Find where the given text appears and provide that cell's center as (X, Y) coordinate. 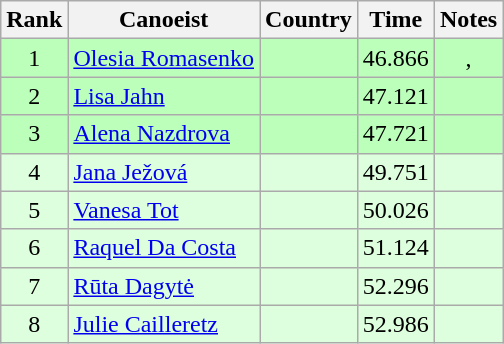
Julie Cailleretz (164, 324)
51.124 (396, 248)
Alena Nazdrova (164, 134)
52.986 (396, 324)
47.721 (396, 134)
3 (34, 134)
Vanesa Tot (164, 210)
1 (34, 58)
Country (309, 20)
7 (34, 286)
Jana Ježová (164, 172)
46.866 (396, 58)
, (468, 58)
2 (34, 96)
6 (34, 248)
8 (34, 324)
49.751 (396, 172)
Rūta Dagytė (164, 286)
4 (34, 172)
Rank (34, 20)
47.121 (396, 96)
Canoeist (164, 20)
50.026 (396, 210)
52.296 (396, 286)
5 (34, 210)
Lisa Jahn (164, 96)
Olesia Romasenko (164, 58)
Raquel Da Costa (164, 248)
Notes (468, 20)
Time (396, 20)
